Extract the [x, y] coordinate from the center of the cell holding the provided text.  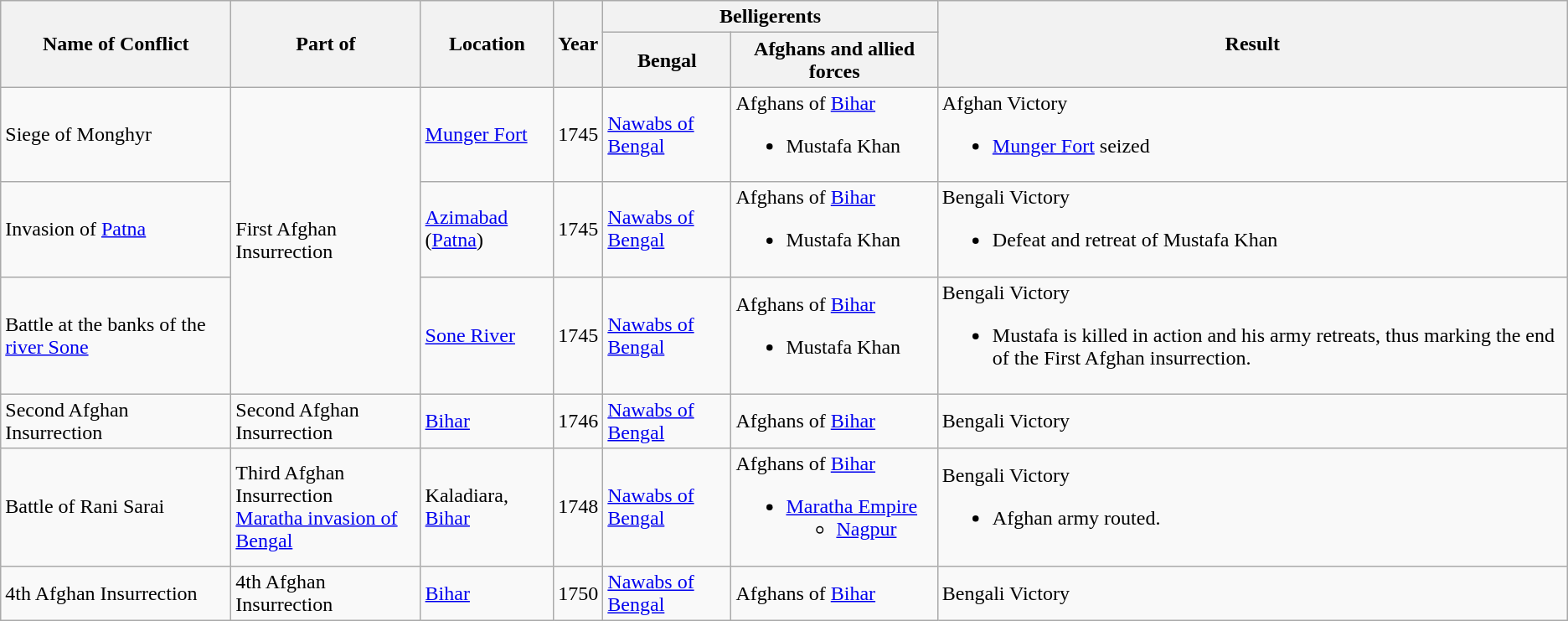
Afghan VictoryMunger Fort seized [1252, 134]
First Afghan Insurrection [326, 241]
Third Afghan Insurrection Maratha invasion of Bengal [326, 507]
Bengali VictoryAfghan army routed. [1252, 507]
Year [578, 44]
1748 [578, 507]
Result [1252, 44]
Invasion of Patna [116, 230]
Afghans of Bihar Maratha Empire Nagpur [834, 507]
Kaladiara, Bihar [487, 507]
Location [487, 44]
Belligerents [771, 17]
Azimabad (Patna) [487, 230]
Afghans and allied forces [834, 60]
1746 [578, 421]
Battle at the banks of the river Sone [116, 335]
Name of Conflict [116, 44]
Bengali VictoryMustafa is killed in action and his army retreats, thus marking the end of the First Afghan insurrection. [1252, 335]
Part of [326, 44]
1750 [578, 593]
Sone River [487, 335]
Bengali VictoryDefeat and retreat of Mustafa Khan [1252, 230]
Battle of Rani Sarai [116, 507]
Siege of Monghyr [116, 134]
Bengal [667, 60]
Munger Fort [487, 134]
